Search for the cell housing the specified text and yield its [x, y] center coordinate. 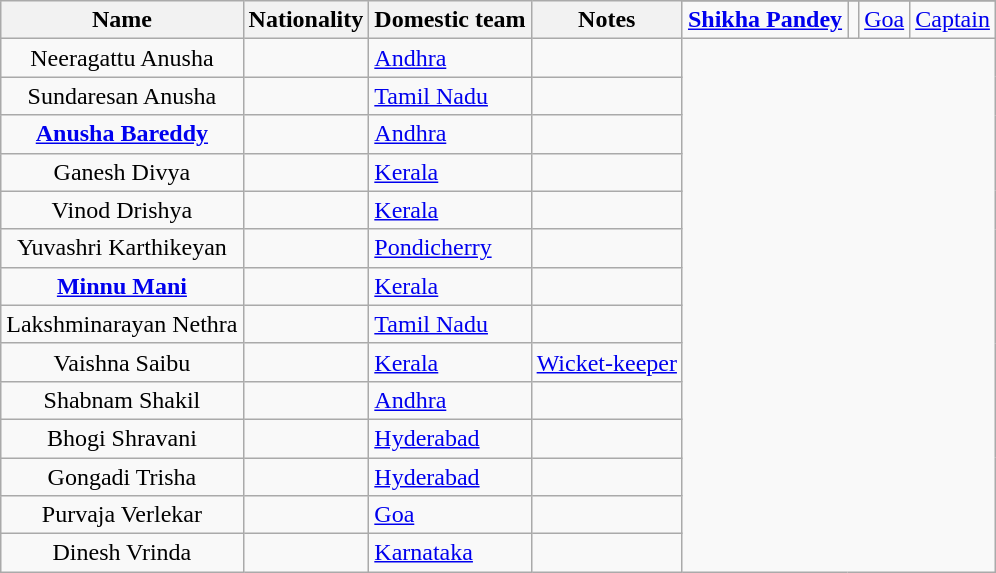
Notes [606, 20]
Gongadi Trisha [122, 477]
Anusha Bareddy [122, 134]
Shabnam Shakil [122, 400]
Bhogi Shravani [122, 438]
Domestic team [450, 20]
Ganesh Divya [122, 172]
Vinod Drishya [122, 210]
Captain [953, 20]
Pondicherry [450, 248]
Yuvashri Karthikeyan [122, 248]
Vaishna Saibu [122, 362]
Dinesh Vrinda [122, 553]
Minnu Mani [122, 286]
Name [122, 20]
Lakshminarayan Nethra [122, 324]
Karnataka [450, 553]
Purvaja Verlekar [122, 515]
Sundaresan Anusha [122, 96]
Neeragattu Anusha [122, 58]
Nationality [306, 20]
Shikha Pandey [764, 20]
Wicket-keeper [606, 362]
